Find where the given text appears and provide that cell's center as (X, Y) coordinate. 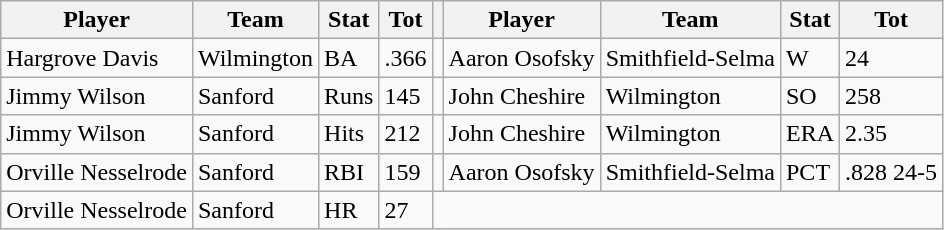
.828 24-5 (892, 172)
W (810, 58)
BA (349, 58)
2.35 (892, 134)
RBI (349, 172)
.366 (406, 58)
24 (892, 58)
Runs (349, 96)
27 (406, 210)
159 (406, 172)
ERA (810, 134)
HR (349, 210)
Hits (349, 134)
SO (810, 96)
Hargrove Davis (97, 58)
PCT (810, 172)
258 (892, 96)
145 (406, 96)
212 (406, 134)
